Pinpoint the cell where the given text exists, returning its (X, Y) midpoint coordinate. 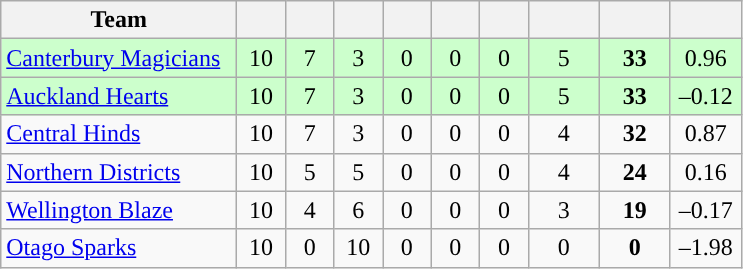
Central Hinds (119, 134)
0.16 (706, 172)
Northern Districts (119, 172)
32 (634, 134)
6 (358, 210)
–1.98 (706, 248)
–0.17 (706, 210)
0.87 (706, 134)
Auckland Hearts (119, 96)
Canterbury Magicians (119, 58)
Team (119, 20)
Wellington Blaze (119, 210)
19 (634, 210)
0.96 (706, 58)
24 (634, 172)
–0.12 (706, 96)
Otago Sparks (119, 248)
